From the cell containing the given text, extract its center point as (x, y) coordinate. 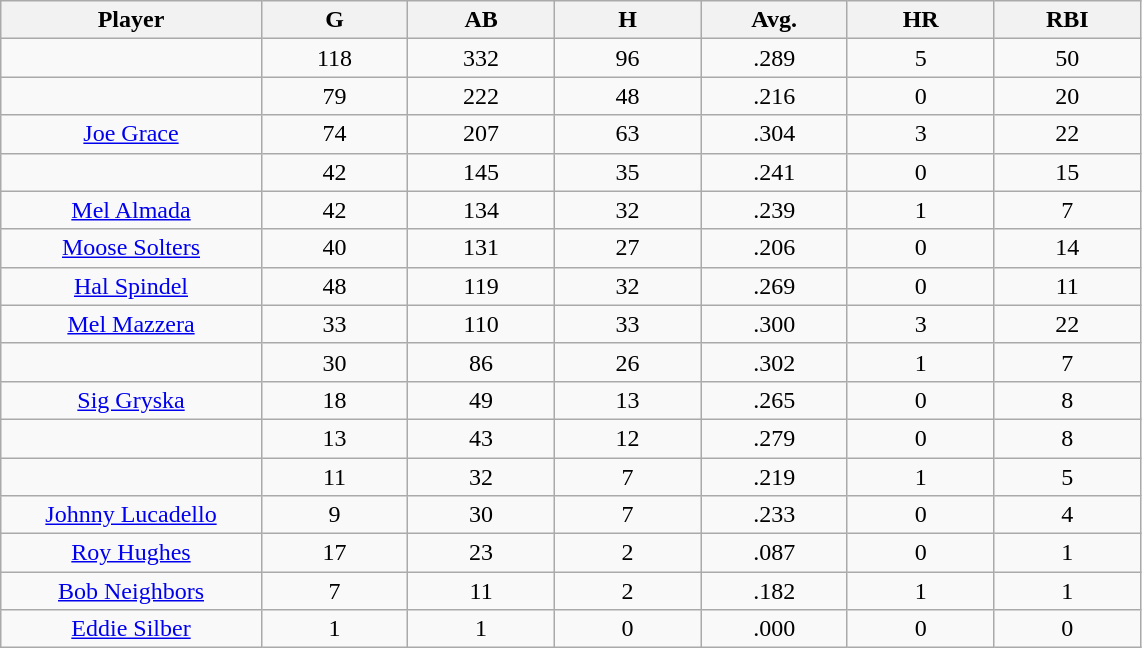
.279 (774, 438)
17 (334, 553)
H (628, 20)
AB (482, 20)
.206 (774, 248)
Mel Mazzera (132, 324)
Hal Spindel (132, 286)
118 (334, 58)
74 (334, 134)
.302 (774, 362)
14 (1068, 248)
.269 (774, 286)
96 (628, 58)
40 (334, 248)
.216 (774, 96)
26 (628, 362)
.289 (774, 58)
18 (334, 400)
63 (628, 134)
4 (1068, 515)
207 (482, 134)
Avg. (774, 20)
35 (628, 172)
79 (334, 96)
Johnny Lucadello (132, 515)
20 (1068, 96)
.087 (774, 553)
12 (628, 438)
49 (482, 400)
27 (628, 248)
.219 (774, 477)
HR (920, 20)
86 (482, 362)
Mel Almada (132, 210)
Player (132, 20)
Sig Gryska (132, 400)
15 (1068, 172)
145 (482, 172)
.241 (774, 172)
50 (1068, 58)
.000 (774, 629)
Bob Neighbors (132, 591)
.239 (774, 210)
G (334, 20)
332 (482, 58)
9 (334, 515)
.265 (774, 400)
Joe Grace (132, 134)
23 (482, 553)
.304 (774, 134)
134 (482, 210)
Eddie Silber (132, 629)
131 (482, 248)
.233 (774, 515)
222 (482, 96)
43 (482, 438)
RBI (1068, 20)
119 (482, 286)
.182 (774, 591)
.300 (774, 324)
Moose Solters (132, 248)
110 (482, 324)
Roy Hughes (132, 553)
